For the text-containing cell, return its midpoint in (X, Y) coordinate format. 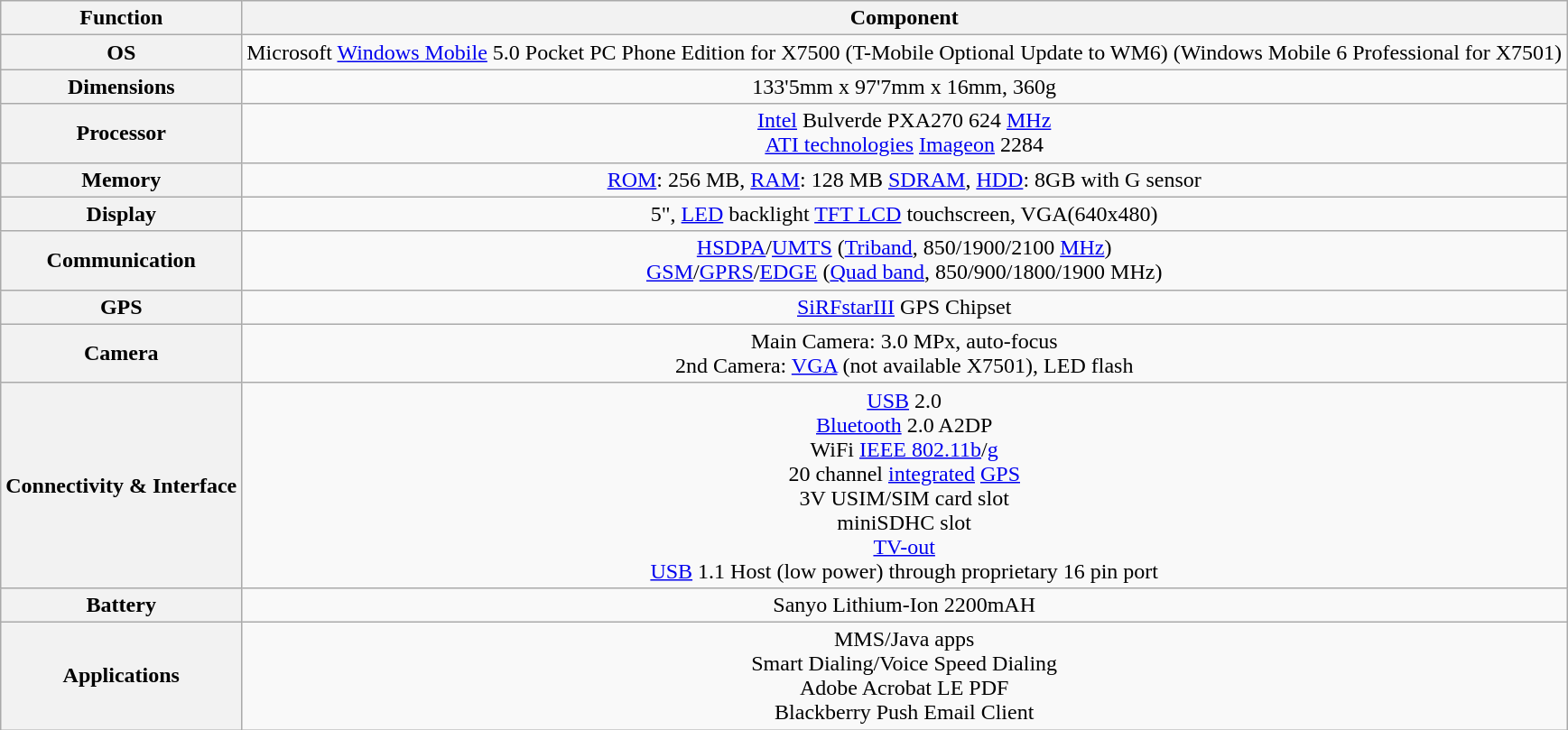
HSDPA/UMTS (Triband, 850/1900/2100 MHz)GSM/GPRS/EDGE (Quad band, 850/900/1800/1900 MHz) (905, 260)
Battery (121, 605)
OS (121, 52)
MMS/Java appsSmart Dialing/Voice Speed DialingAdobe Acrobat LE PDFBlackberry Push Email Client (905, 675)
5", LED backlight TFT LCD touchscreen, VGA(640x480) (905, 214)
133'5mm x 97'7mm x 16mm, 360g (905, 87)
Main Camera: 3.0 MPx, auto-focus2nd Camera: VGA (not available X7501), LED flash (905, 354)
Memory (121, 180)
Component (905, 18)
Intel Bulverde PXA270 624 MHzATI technologies Imageon 2284 (905, 134)
Display (121, 214)
Function (121, 18)
GPS (121, 307)
Dimensions (121, 87)
Microsoft Windows Mobile 5.0 Pocket PC Phone Edition for X7500 (T-Mobile Optional Update to WM6) (Windows Mobile 6 Professional for X7501) (905, 52)
ROM: 256 MB, RAM: 128 MB SDRAM, HDD: 8GB with G sensor (905, 180)
SiRFstarIII GPS Chipset (905, 307)
Camera (121, 354)
Applications (121, 675)
Connectivity & Interface (121, 485)
Sanyo Lithium-Ion 2200mAH (905, 605)
Communication (121, 260)
Processor (121, 134)
